Scan for the cell matching the given text and deliver its (X, Y) coordinate at center. 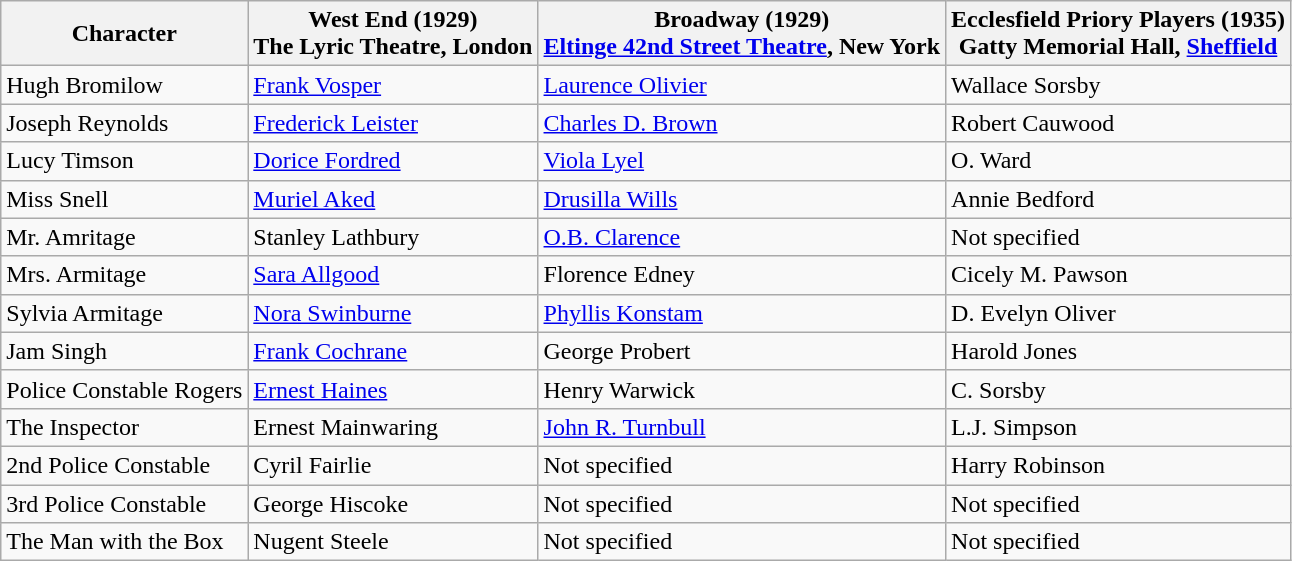
2nd Police Constable (124, 465)
Harry Robinson (1118, 465)
O.B. Clarence (742, 237)
Dorice Fordred (393, 161)
Hugh Bromilow (124, 85)
Ernest Mainwaring (393, 427)
Viola Lyel (742, 161)
Broadway (1929)Eltinge 42nd Street Theatre, New York (742, 34)
3rd Police Constable (124, 503)
Ecclesfield Priory Players (1935)Gatty Memorial Hall, Sheffield (1118, 34)
Mr. Amritage (124, 237)
Lucy Timson (124, 161)
The Man with the Box (124, 542)
George Hiscoke (393, 503)
Nugent Steele (393, 542)
West End (1929)The Lyric Theatre, London (393, 34)
Mrs. Armitage (124, 275)
D. Evelyn Oliver (1118, 313)
Frank Vosper (393, 85)
Sylvia Armitage (124, 313)
George Probert (742, 351)
Harold Jones (1118, 351)
Ernest Haines (393, 389)
Drusilla Wills (742, 199)
Nora Swinburne (393, 313)
Character (124, 34)
Laurence Olivier (742, 85)
Florence Edney (742, 275)
Muriel Aked (393, 199)
John R. Turnbull (742, 427)
Wallace Sorsby (1118, 85)
Cyril Fairlie (393, 465)
The Inspector (124, 427)
Jam Singh (124, 351)
Annie Bedford (1118, 199)
Robert Cauwood (1118, 123)
C. Sorsby (1118, 389)
Frank Cochrane (393, 351)
Charles D. Brown (742, 123)
L.J. Simpson (1118, 427)
Police Constable Rogers (124, 389)
O. Ward (1118, 161)
Sara Allgood (393, 275)
Henry Warwick (742, 389)
Frederick Leister (393, 123)
Joseph Reynolds (124, 123)
Phyllis Konstam (742, 313)
Miss Snell (124, 199)
Stanley Lathbury (393, 237)
Cicely M. Pawson (1118, 275)
